Return the [x, y] coordinate for the center point of the cell that contains the specified text.  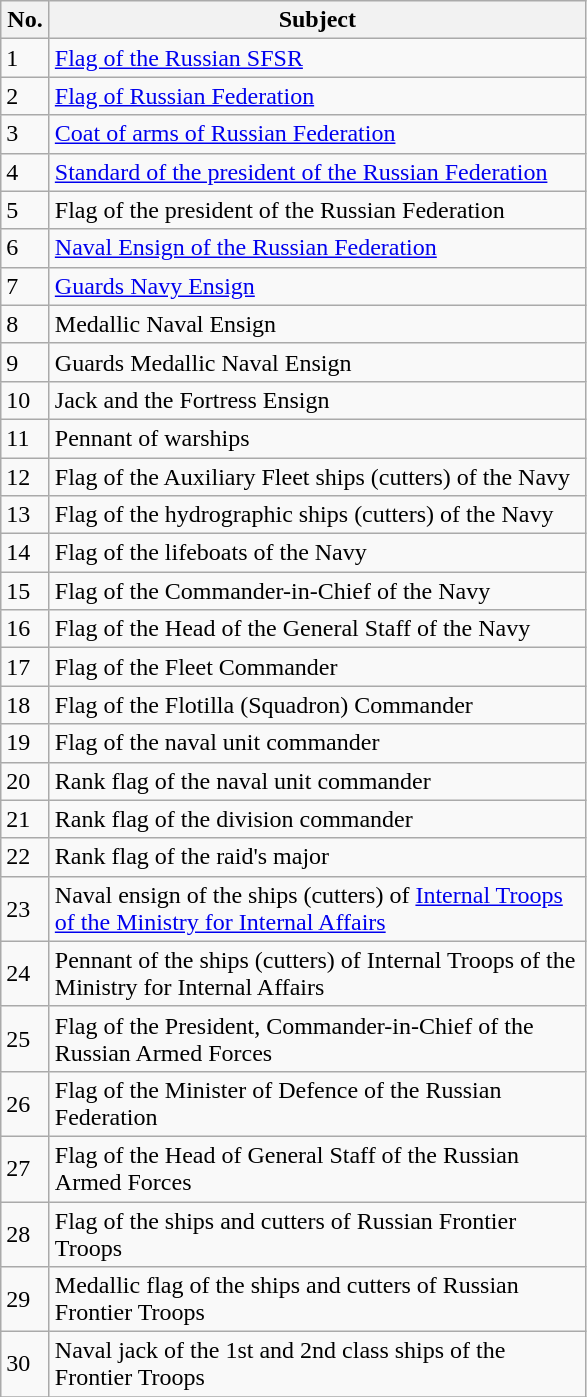
Naval ensign of the ships (cutters) of Internal Troops of the Ministry for Internal Affairs [317, 908]
10 [26, 400]
Rank flag of the naval unit commander [317, 781]
Flag of the ships and cutters of Russian Frontier Troops [317, 1234]
Naval jack of the 1st and 2nd class ships of the Frontier Troops [317, 1364]
18 [26, 705]
24 [26, 974]
5 [26, 210]
Flag of the Head of the General Staff of the Navy [317, 629]
Rank flag of the raid's major [317, 857]
Naval Ensign of the Russian Federation [317, 248]
26 [26, 1104]
8 [26, 324]
Flag of the Fleet Commander [317, 667]
Flag of the Auxiliary Fleet ships (cutters) of the Navy [317, 477]
30 [26, 1364]
Pennant of warships [317, 438]
23 [26, 908]
Flag of Russian Federation [317, 96]
Flag of the Head of General Staff of the Russian Armed Forces [317, 1168]
Flag of the naval unit commander [317, 743]
15 [26, 591]
1 [26, 58]
Flag of the president of the Russian Federation [317, 210]
Guards Medallic Naval Ensign [317, 362]
Flag of the hydrographic ships (cutters) of the Navy [317, 515]
Standard of the president of the Russian Federation [317, 172]
11 [26, 438]
22 [26, 857]
Flag of the Minister of Defence of the Russian Federation [317, 1104]
17 [26, 667]
27 [26, 1168]
3 [26, 134]
Subject [317, 20]
Coat of arms of Russian Federation [317, 134]
Medallic flag of the ships and cutters of Russian Frontier Troops [317, 1300]
2 [26, 96]
Rank flag of the division commander [317, 819]
Pennant of the ships (cutters) of Internal Troops of the Ministry for Internal Affairs [317, 974]
Flag of the Commander-in-Chief of the Navy [317, 591]
Flag of the Flotilla (Squadron) Commander [317, 705]
25 [26, 1038]
Jack and the Fortress Ensign [317, 400]
12 [26, 477]
Flag of the Russian SFSR [317, 58]
7 [26, 286]
No. [26, 20]
13 [26, 515]
Medallic Naval Ensign [317, 324]
28 [26, 1234]
9 [26, 362]
Flag of the lifeboats of the Navy [317, 553]
20 [26, 781]
4 [26, 172]
19 [26, 743]
29 [26, 1300]
21 [26, 819]
Flag of the President, Commander-in-Chief of the Russian Armed Forces [317, 1038]
Guards Navy Ensign [317, 286]
16 [26, 629]
6 [26, 248]
14 [26, 553]
